Locate the cell with the specified text and output its (x, y) center coordinate. 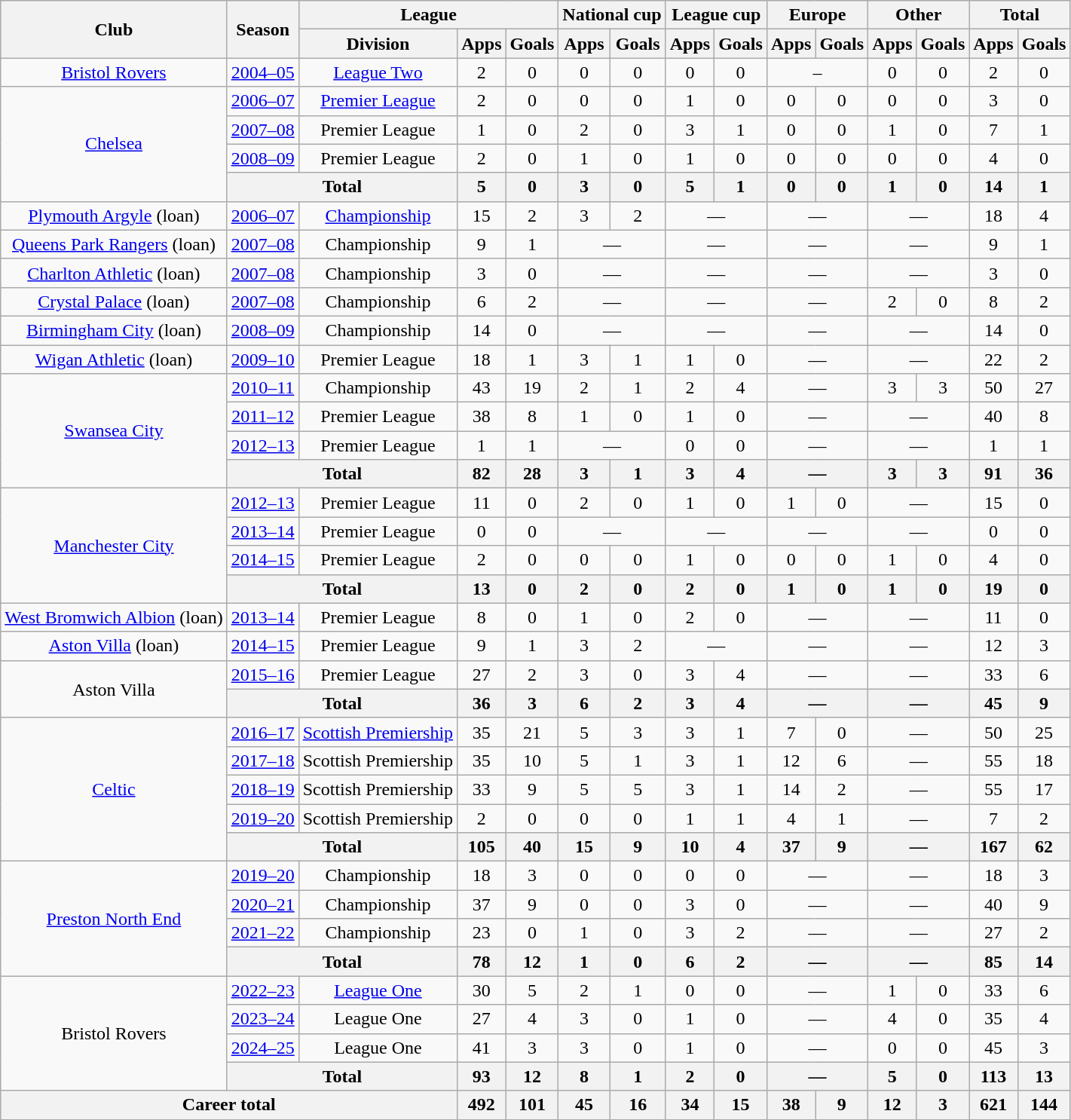
2024–25 (262, 1048)
30 (482, 990)
621 (993, 1105)
2016–17 (262, 732)
Charlton Athletic (loan) (114, 273)
Preston North End (114, 919)
Aston Villa (loan) (114, 646)
2022–23 (262, 990)
Wigan Athletic (loan) (114, 360)
2021–22 (262, 933)
Celtic (114, 789)
League Two (378, 72)
2011–12 (262, 417)
78 (482, 962)
93 (482, 1076)
National cup (612, 15)
Europe (817, 15)
2023–24 (262, 1019)
2009–10 (262, 360)
2020–21 (262, 904)
2015–16 (262, 675)
167 (993, 847)
28 (532, 474)
Manchester City (114, 546)
85 (993, 962)
– (817, 72)
Queens Park Rangers (loan) (114, 244)
Aston Villa (114, 689)
Crystal Palace (loan) (114, 301)
17 (1044, 789)
82 (482, 474)
Chelsea (114, 144)
101 (532, 1105)
Career total (229, 1105)
492 (482, 1105)
Division (378, 44)
Other (919, 15)
144 (1044, 1105)
41 (482, 1048)
League cup (716, 15)
62 (1044, 847)
21 (532, 732)
23 (482, 933)
16 (638, 1105)
91 (993, 474)
League (428, 15)
Club (114, 29)
25 (1044, 732)
Birmingham City (loan) (114, 330)
43 (482, 388)
2010–11 (262, 388)
Plymouth Argyle (loan) (114, 216)
113 (993, 1076)
West Bromwich Albion (loan) (114, 617)
2004–05 (262, 72)
34 (690, 1105)
2018–19 (262, 789)
22 (993, 360)
105 (482, 847)
2017–18 (262, 760)
Swansea City (114, 431)
Season (262, 29)
